Detect which cell encompasses the target text, then output its (x, y) center coordinate. 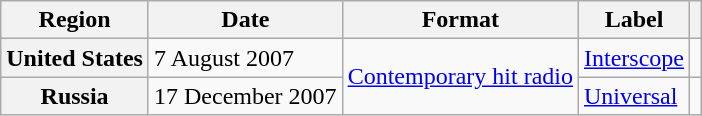
Interscope (634, 58)
Universal (634, 96)
Russia (75, 96)
Label (634, 20)
Contemporary hit radio (460, 77)
Format (460, 20)
17 December 2007 (245, 96)
Region (75, 20)
United States (75, 58)
7 August 2007 (245, 58)
Date (245, 20)
